Detect which cell encompasses the target text, then output its (x, y) center coordinate. 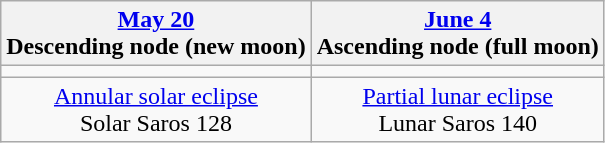
June 4Ascending node (full moon) (458, 34)
Partial lunar eclipseLunar Saros 140 (458, 110)
Annular solar eclipseSolar Saros 128 (156, 110)
May 20Descending node (new moon) (156, 34)
